For the text-containing cell, return its midpoint in [x, y] coordinate format. 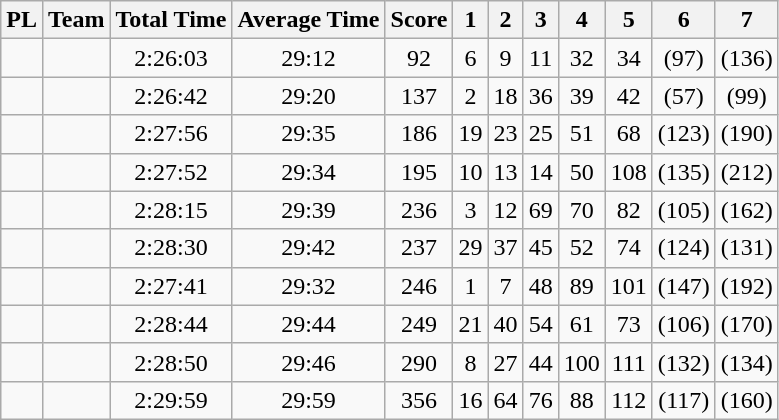
16 [470, 400]
10 [470, 172]
(57) [684, 96]
195 [419, 172]
2:28:15 [171, 210]
Score [419, 20]
2:28:44 [171, 324]
(170) [746, 324]
92 [419, 58]
(97) [684, 58]
25 [540, 134]
34 [628, 58]
51 [582, 134]
(136) [746, 58]
2:29:59 [171, 400]
237 [419, 248]
(132) [684, 362]
13 [506, 172]
249 [419, 324]
89 [582, 286]
(105) [684, 210]
23 [506, 134]
111 [628, 362]
29:32 [308, 286]
(135) [684, 172]
9 [506, 58]
2:28:30 [171, 248]
48 [540, 286]
37 [506, 248]
29 [470, 248]
12 [506, 210]
29:12 [308, 58]
Team [76, 20]
61 [582, 324]
50 [582, 172]
29:44 [308, 324]
2:26:03 [171, 58]
(117) [684, 400]
(212) [746, 172]
2:27:52 [171, 172]
39 [582, 96]
36 [540, 96]
29:34 [308, 172]
2:27:56 [171, 134]
236 [419, 210]
29:59 [308, 400]
8 [470, 362]
(99) [746, 96]
(147) [684, 286]
(192) [746, 286]
137 [419, 96]
21 [470, 324]
29:46 [308, 362]
74 [628, 248]
Average Time [308, 20]
76 [540, 400]
(190) [746, 134]
246 [419, 286]
14 [540, 172]
(131) [746, 248]
82 [628, 210]
45 [540, 248]
4 [582, 20]
(160) [746, 400]
29:42 [308, 248]
88 [582, 400]
64 [506, 400]
52 [582, 248]
(134) [746, 362]
11 [540, 58]
100 [582, 362]
2:27:41 [171, 286]
2:26:42 [171, 96]
40 [506, 324]
54 [540, 324]
2:28:50 [171, 362]
Total Time [171, 20]
(123) [684, 134]
PL [22, 20]
70 [582, 210]
290 [419, 362]
18 [506, 96]
29:39 [308, 210]
(124) [684, 248]
(162) [746, 210]
32 [582, 58]
27 [506, 362]
44 [540, 362]
5 [628, 20]
42 [628, 96]
73 [628, 324]
69 [540, 210]
356 [419, 400]
19 [470, 134]
29:20 [308, 96]
101 [628, 286]
(106) [684, 324]
108 [628, 172]
186 [419, 134]
112 [628, 400]
29:35 [308, 134]
68 [628, 134]
